Pinpoint the cell where the given text exists, returning its (x, y) midpoint coordinate. 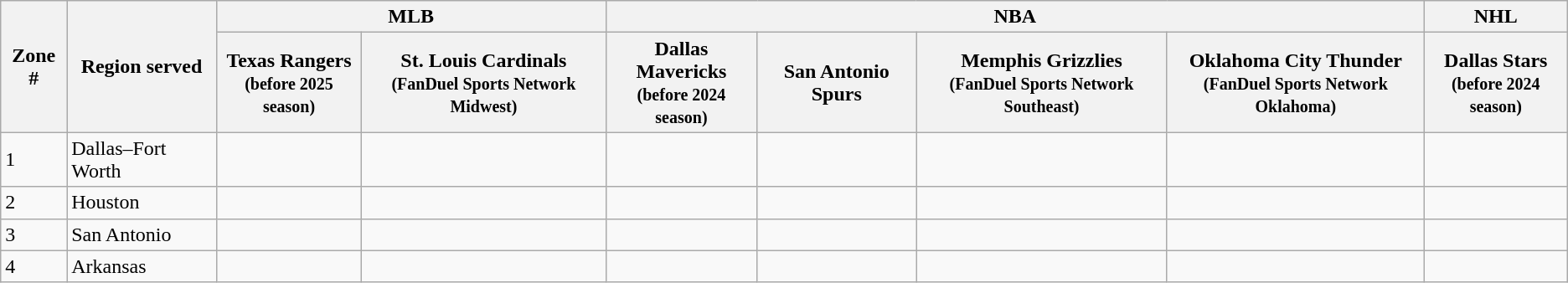
Arkansas (142, 266)
Dallas Mavericks(before 2024 season) (682, 82)
Dallas–Fort Worth (142, 159)
4 (34, 266)
Houston (142, 203)
Texas Rangers(before 2025 season) (288, 82)
Memphis Grizzlies(FanDuel Sports Network Southeast) (1042, 82)
Region served (142, 67)
MLB (410, 17)
2 (34, 203)
NHL (1496, 17)
NBA (1015, 17)
3 (34, 234)
Oklahoma City Thunder(FanDuel Sports Network Oklahoma) (1295, 82)
1 (34, 159)
Dallas Stars(before 2024 season) (1496, 82)
San Antonio Spurs (837, 82)
San Antonio (142, 234)
Zone # (34, 67)
St. Louis Cardinals(FanDuel Sports Network Midwest) (484, 82)
